Determine the (X, Y) coordinate at the center of the cell enclosing the given text.  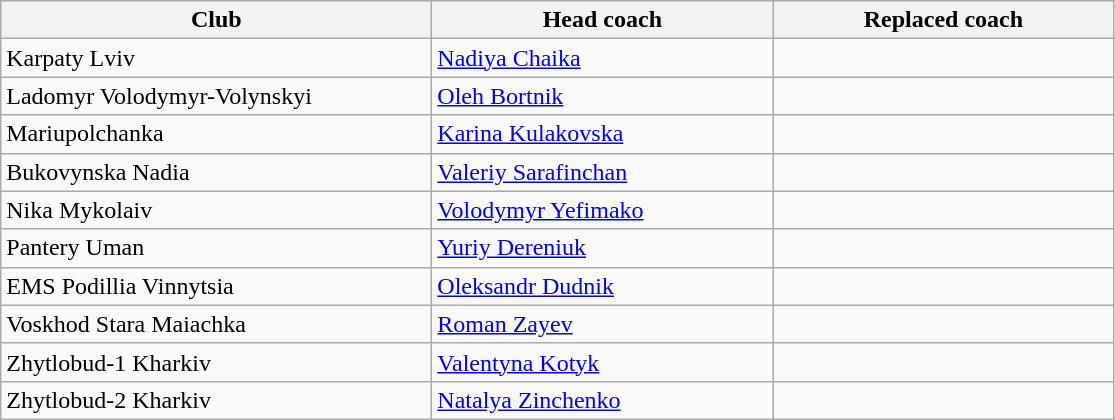
Oleksandr Dudnik (602, 286)
Natalya Zinchenko (602, 400)
EMS Podillia Vinnytsia (216, 286)
Volodymyr Yefimako (602, 210)
Ladomyr Volodymyr-Volynskyi (216, 96)
Head coach (602, 20)
Voskhod Stara Maiachka (216, 324)
Club (216, 20)
Nika Mykolaiv (216, 210)
Bukovynska Nadia (216, 172)
Mariupolchanka (216, 134)
Karina Kulakovska (602, 134)
Yuriy Dereniuk (602, 248)
Valentyna Kotyk (602, 362)
Replaced coach (944, 20)
Zhytlobud-2 Kharkiv (216, 400)
Karpaty Lviv (216, 58)
Zhytlobud-1 Kharkiv (216, 362)
Pantery Uman (216, 248)
Roman Zayev (602, 324)
Valeriy Sarafinchan (602, 172)
Oleh Bortnik (602, 96)
Nadiya Chaika (602, 58)
